Scan for the cell matching the given text and deliver its (X, Y) coordinate at center. 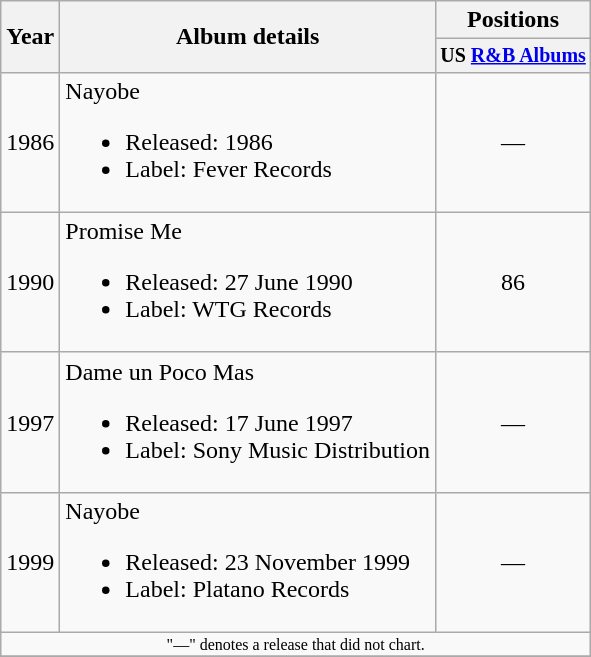
Dame un Poco MasReleased: 17 June 1997Label: Sony Music Distribution (248, 422)
US R&B Albums (514, 56)
Year (30, 37)
1986 (30, 142)
Positions (514, 20)
NayobeReleased: 1986Label: Fever Records (248, 142)
1997 (30, 422)
86 (514, 282)
1990 (30, 282)
NayobeReleased: 23 November 1999Label: Platano Records (248, 562)
Album details (248, 37)
"—" denotes a release that did not chart. (296, 645)
Promise MeReleased: 27 June 1990Label: WTG Records (248, 282)
1999 (30, 562)
